Determine the [X, Y] coordinate at the center of the cell enclosing the given text.  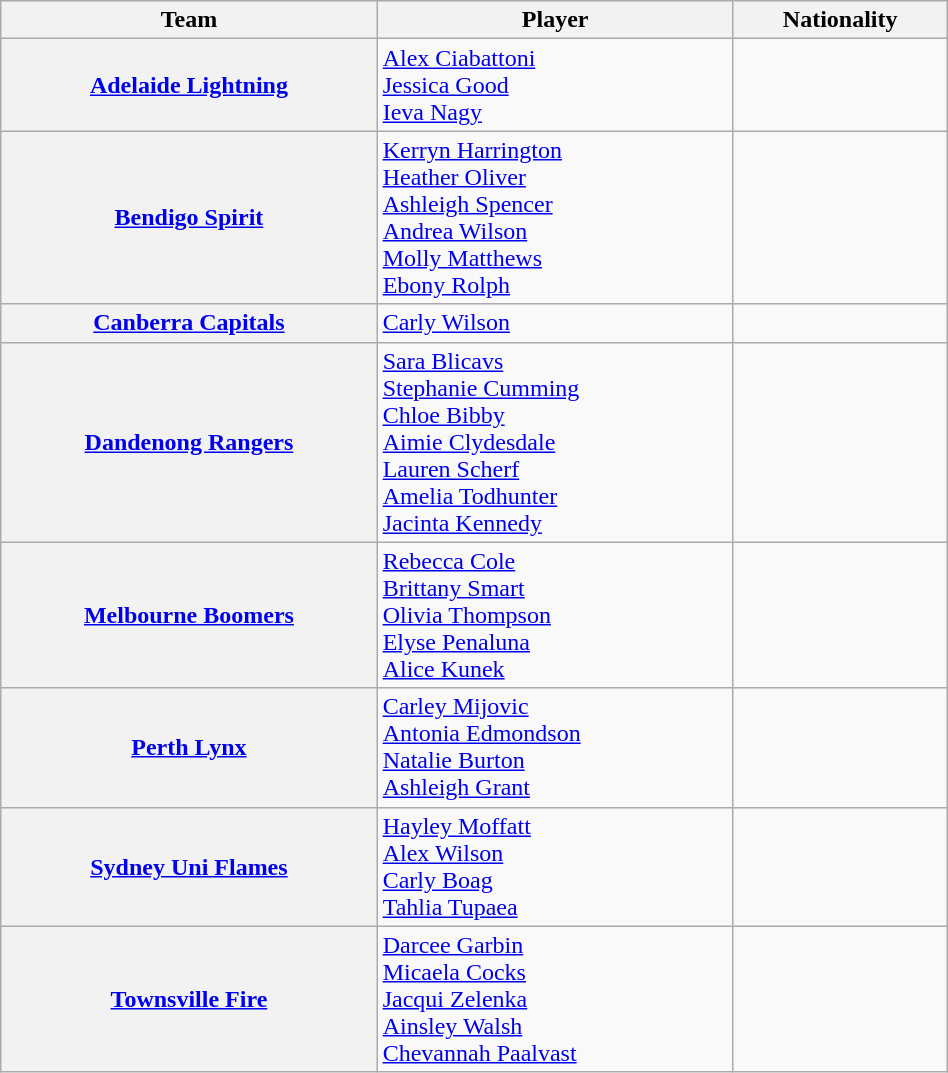
Sydney Uni Flames [189, 866]
Canberra Capitals [189, 323]
Nationality [840, 20]
Rebecca Cole Brittany Smart Olivia Thompson Elyse Penaluna Alice Kunek [555, 615]
Hayley Moffatt Alex Wilson Carly Boag Tahlia Tupaea [555, 866]
Kerryn Harrington Heather Oliver Ashleigh Spencer Andrea Wilson Molly Matthews Ebony Rolph [555, 218]
Player [555, 20]
Team [189, 20]
Darcee Garbin Micaela Cocks Jacqui Zelenka Ainsley Walsh Chevannah Paalvast [555, 999]
Carly Wilson [555, 323]
Perth Lynx [189, 748]
Melbourne Boomers [189, 615]
Dandenong Rangers [189, 442]
Townsville Fire [189, 999]
Sara Blicavs Stephanie Cumming Chloe Bibby Aimie Clydesdale Lauren Scherf Amelia Todhunter Jacinta Kennedy [555, 442]
Alex Ciabattoni Jessica Good Ieva Nagy [555, 85]
Adelaide Lightning [189, 85]
Bendigo Spirit [189, 218]
Carley Mijovic Antonia Edmondson Natalie Burton Ashleigh Grant [555, 748]
